Capture the cell that displays the provided text and extract its [X, Y] central coordinate. 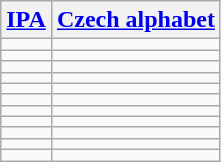
IPA [26, 20]
Czech alphabet [136, 20]
